Output the [X, Y] coordinate of the center of the cell containing the given text.  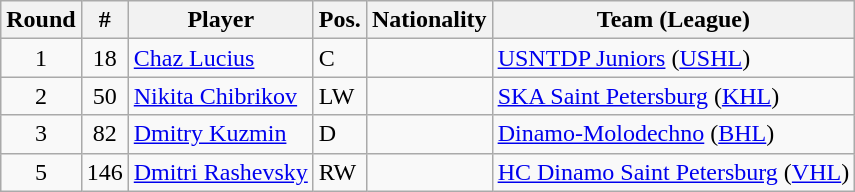
Round [41, 20]
50 [104, 96]
1 [41, 58]
Dmitri Rashevsky [220, 172]
Nationality [429, 20]
LW [340, 96]
SKA Saint Petersburg (KHL) [674, 96]
Nikita Chibrikov [220, 96]
D [340, 134]
Dinamo-Molodechno (BHL) [674, 134]
USNTDP Juniors (USHL) [674, 58]
146 [104, 172]
18 [104, 58]
Chaz Lucius [220, 58]
C [340, 58]
5 [41, 172]
# [104, 20]
2 [41, 96]
Pos. [340, 20]
3 [41, 134]
RW [340, 172]
Dmitry Kuzmin [220, 134]
Player [220, 20]
HC Dinamo Saint Petersburg (VHL) [674, 172]
82 [104, 134]
Team (League) [674, 20]
